From the cell containing the given text, extract its center point as (X, Y) coordinate. 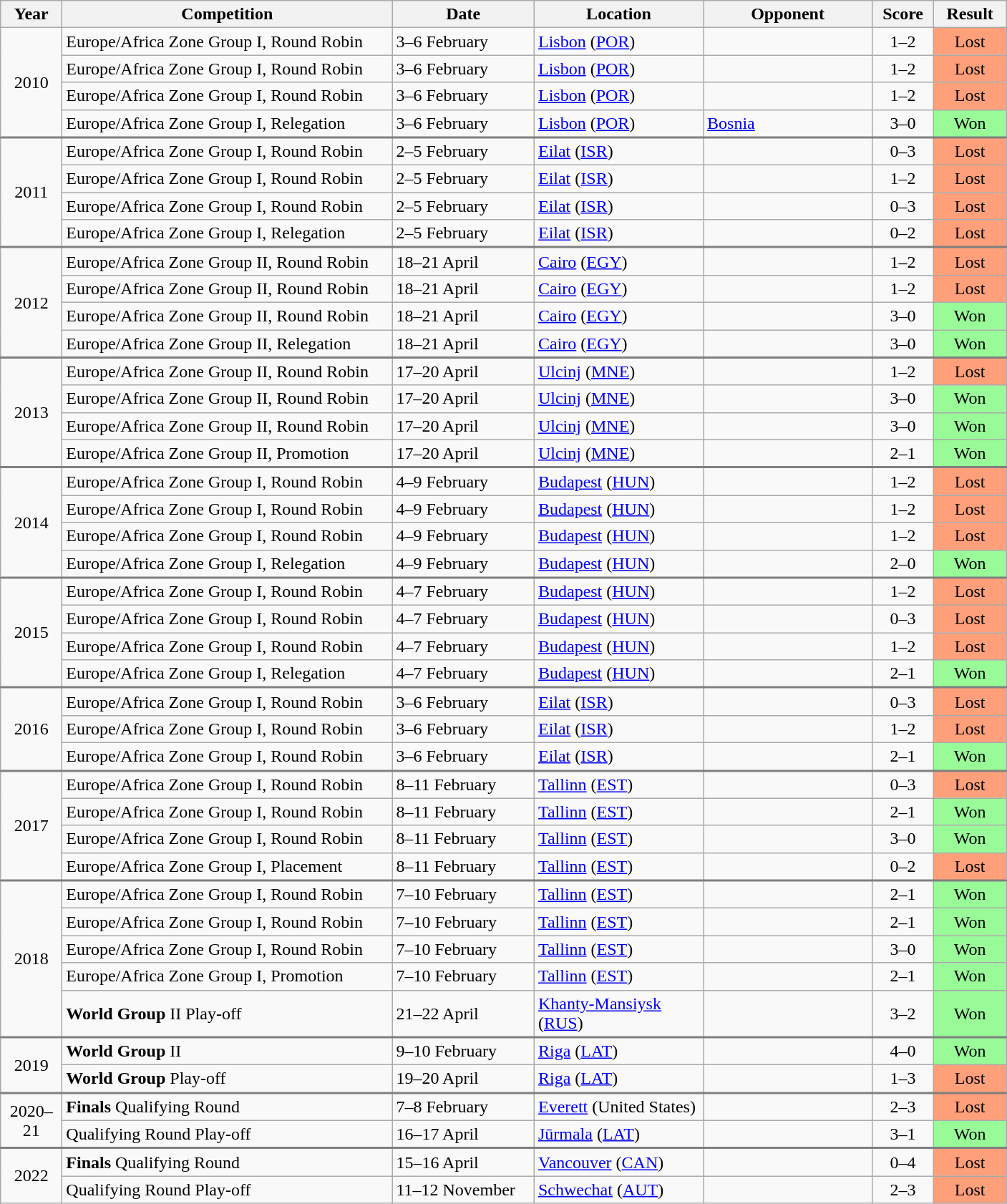
2012 (31, 303)
2013 (31, 412)
11–12 November (464, 1190)
2011 (31, 193)
Europe/Africa Zone Group I, Promotion (228, 976)
2015 (31, 633)
Europe/Africa Zone Group II, Relegation (228, 344)
Bosnia (787, 123)
World Group Play-off (228, 1079)
Location (618, 14)
4–0 (903, 1051)
0–4 (903, 1162)
Khanty-Mansiysk (RUS) (618, 1014)
Score (903, 14)
2016 (31, 729)
2019 (31, 1065)
Competition (228, 14)
7–8 February (464, 1107)
2020–21 (31, 1120)
3–1 (903, 1134)
Year (31, 14)
2017 (31, 825)
Everett (United States) (618, 1107)
2010 (31, 83)
2018 (31, 959)
9–10 February (464, 1051)
3–2 (903, 1014)
Schwechat (AUT) (618, 1190)
Result (970, 14)
19–20 April (464, 1079)
Europe/Africa Zone Group I, Placement (228, 866)
2–0 (903, 564)
Vancouver (CAN) (618, 1162)
World Group II (228, 1051)
Date (464, 14)
16–17 April (464, 1134)
21–22 April (464, 1014)
1–3 (903, 1079)
Opponent (787, 14)
2014 (31, 523)
Europe/Africa Zone Group II, Promotion (228, 454)
15–16 April (464, 1162)
Jūrmala (LAT) (618, 1134)
World Group II Play-off (228, 1014)
2022 (31, 1175)
